Capture the cell that displays the provided text and extract its [X, Y] central coordinate. 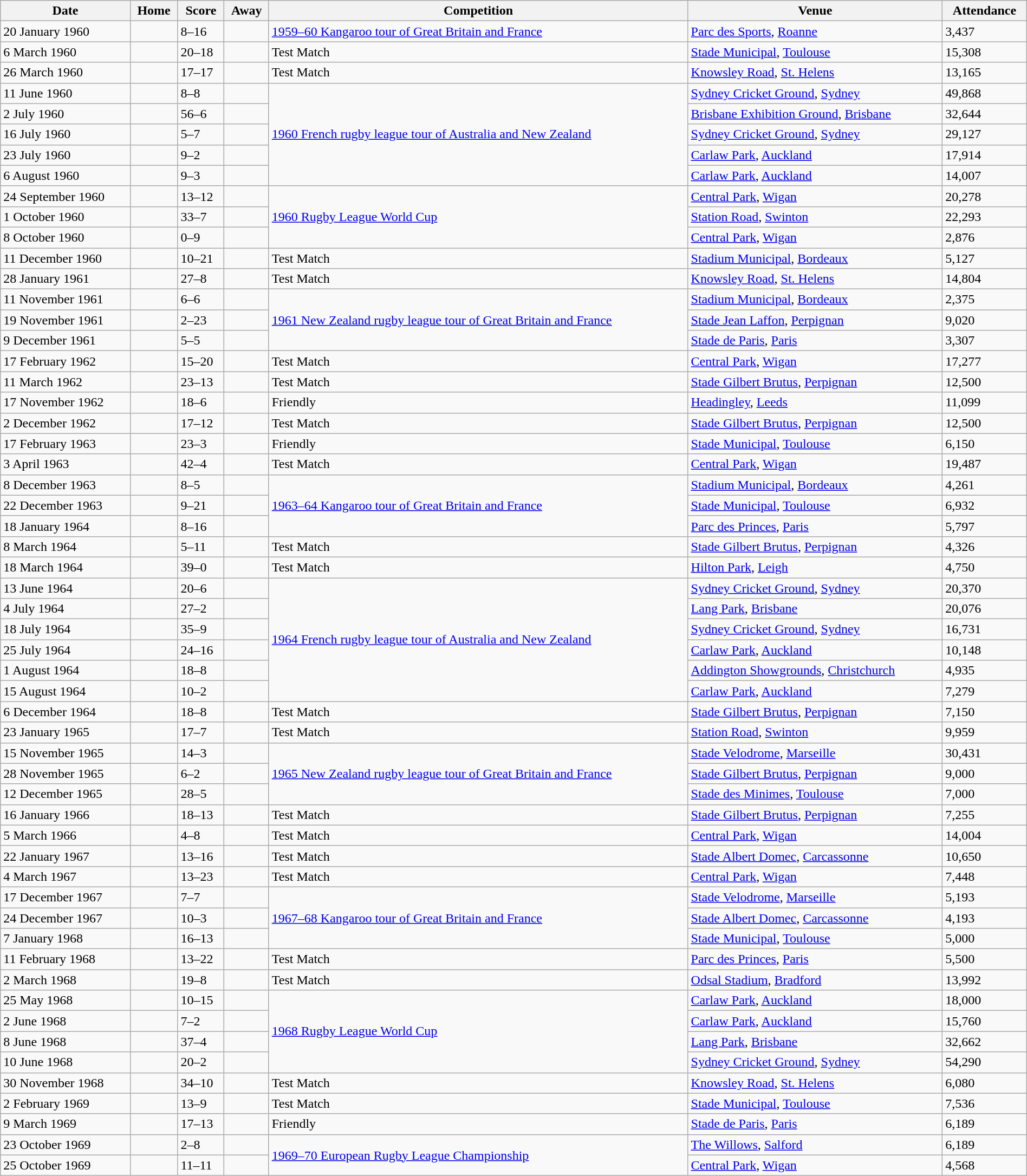
10–3 [201, 918]
28 November 1965 [65, 774]
34–10 [201, 1083]
4,750 [985, 567]
16–13 [201, 939]
1960 French rugby league tour of Australia and New Zealand [478, 134]
5,127 [985, 258]
8 December 1963 [65, 485]
17 November 1962 [65, 402]
17–12 [201, 423]
Headingley, Leeds [815, 402]
1960 Rugby League World Cup [478, 217]
7,150 [985, 712]
2 March 1968 [65, 980]
1969–70 European Rugby League Championship [478, 1155]
13–9 [201, 1103]
23 January 1965 [65, 732]
6 December 1964 [65, 712]
5 March 1966 [65, 835]
3,437 [985, 31]
54,290 [985, 1062]
39–0 [201, 567]
17–13 [201, 1124]
16,731 [985, 629]
19,487 [985, 464]
25 October 1969 [65, 1165]
18 July 1964 [65, 629]
4,326 [985, 547]
13–22 [201, 959]
5,797 [985, 526]
1963–64 Kangaroo tour of Great Britain and France [478, 505]
10 June 1968 [65, 1062]
Stade Jean Laffon, Perpignan [815, 320]
7,536 [985, 1103]
22 December 1963 [65, 505]
32,662 [985, 1042]
1967–68 Kangaroo tour of Great Britain and France [478, 918]
2 December 1962 [65, 423]
27–8 [201, 279]
1965 New Zealand rugby league tour of Great Britain and France [478, 774]
8 March 1964 [65, 547]
13–16 [201, 856]
2–23 [201, 320]
13,165 [985, 73]
11,099 [985, 402]
7 January 1968 [65, 939]
26 March 1960 [65, 73]
49,868 [985, 93]
Away [246, 11]
7,279 [985, 691]
20–2 [201, 1062]
13 June 1964 [65, 588]
20–18 [201, 52]
Date [65, 11]
15–20 [201, 361]
7–2 [201, 1021]
3 April 1963 [65, 464]
2,375 [985, 300]
24 September 1960 [65, 196]
1 August 1964 [65, 671]
18,000 [985, 1000]
30 November 1968 [65, 1083]
4 July 1964 [65, 609]
5–7 [201, 134]
1961 New Zealand rugby league tour of Great Britain and France [478, 320]
17 February 1962 [65, 361]
4,193 [985, 918]
15 November 1965 [65, 753]
17 February 1963 [65, 444]
35–9 [201, 629]
17–7 [201, 732]
6 August 1960 [65, 176]
1 October 1960 [65, 217]
30,431 [985, 753]
7,448 [985, 876]
56–6 [201, 114]
Attendance [985, 11]
4–8 [201, 835]
13–23 [201, 876]
2,876 [985, 237]
6–6 [201, 300]
17–17 [201, 73]
7,255 [985, 815]
4 March 1967 [65, 876]
2 February 1969 [65, 1103]
6,150 [985, 444]
4,568 [985, 1165]
11 June 1960 [65, 93]
The Willows, Salford [815, 1145]
29,127 [985, 134]
9 March 1969 [65, 1124]
9 December 1961 [65, 341]
14–3 [201, 753]
13,992 [985, 980]
27–2 [201, 609]
12 December 1965 [65, 794]
10–2 [201, 691]
32,644 [985, 114]
2 July 1960 [65, 114]
1959–60 Kangaroo tour of Great Britain and France [478, 31]
18–13 [201, 815]
9–2 [201, 155]
11–11 [201, 1165]
Addington Showgrounds, Christchurch [815, 671]
22 January 1967 [65, 856]
5,000 [985, 939]
5–5 [201, 341]
Stade des Minimes, Toulouse [815, 794]
23 October 1969 [65, 1145]
1964 French rugby league tour of Australia and New Zealand [478, 639]
10–15 [201, 1000]
19–8 [201, 980]
2–8 [201, 1145]
10–21 [201, 258]
8 June 1968 [65, 1042]
17,277 [985, 361]
8–5 [201, 485]
9–21 [201, 505]
3,307 [985, 341]
8 October 1960 [65, 237]
6,932 [985, 505]
23–3 [201, 444]
11 December 1960 [65, 258]
9–3 [201, 176]
4,935 [985, 671]
Parc des Sports, Roanne [815, 31]
24–16 [201, 650]
15 August 1964 [65, 691]
1968 Rugby League World Cup [478, 1031]
Hilton Park, Leigh [815, 567]
20,076 [985, 609]
33–7 [201, 217]
22,293 [985, 217]
5,500 [985, 959]
24 December 1967 [65, 918]
16 July 1960 [65, 134]
6 March 1960 [65, 52]
17,914 [985, 155]
15,760 [985, 1021]
9,020 [985, 320]
9,959 [985, 732]
Odsal Stadium, Bradford [815, 980]
11 November 1961 [65, 300]
Score [201, 11]
Home [154, 11]
2 June 1968 [65, 1021]
14,007 [985, 176]
8–8 [201, 93]
10,650 [985, 856]
20,278 [985, 196]
16 January 1966 [65, 815]
23–13 [201, 382]
42–4 [201, 464]
20–6 [201, 588]
7,000 [985, 794]
Brisbane Exhibition Ground, Brisbane [815, 114]
20 January 1960 [65, 31]
25 May 1968 [65, 1000]
20,370 [985, 588]
14,804 [985, 279]
25 July 1964 [65, 650]
5,193 [985, 897]
28–5 [201, 794]
Venue [815, 11]
9,000 [985, 774]
6,080 [985, 1083]
10,148 [985, 650]
7–7 [201, 897]
28 January 1961 [65, 279]
0–9 [201, 237]
Competition [478, 11]
23 July 1960 [65, 155]
18 March 1964 [65, 567]
19 November 1961 [65, 320]
6–2 [201, 774]
18–6 [201, 402]
15,308 [985, 52]
11 March 1962 [65, 382]
11 February 1968 [65, 959]
4,261 [985, 485]
18 January 1964 [65, 526]
5–11 [201, 547]
14,004 [985, 835]
13–12 [201, 196]
17 December 1967 [65, 897]
37–4 [201, 1042]
